Extract the (x, y) coordinate from the center of the cell holding the provided text.  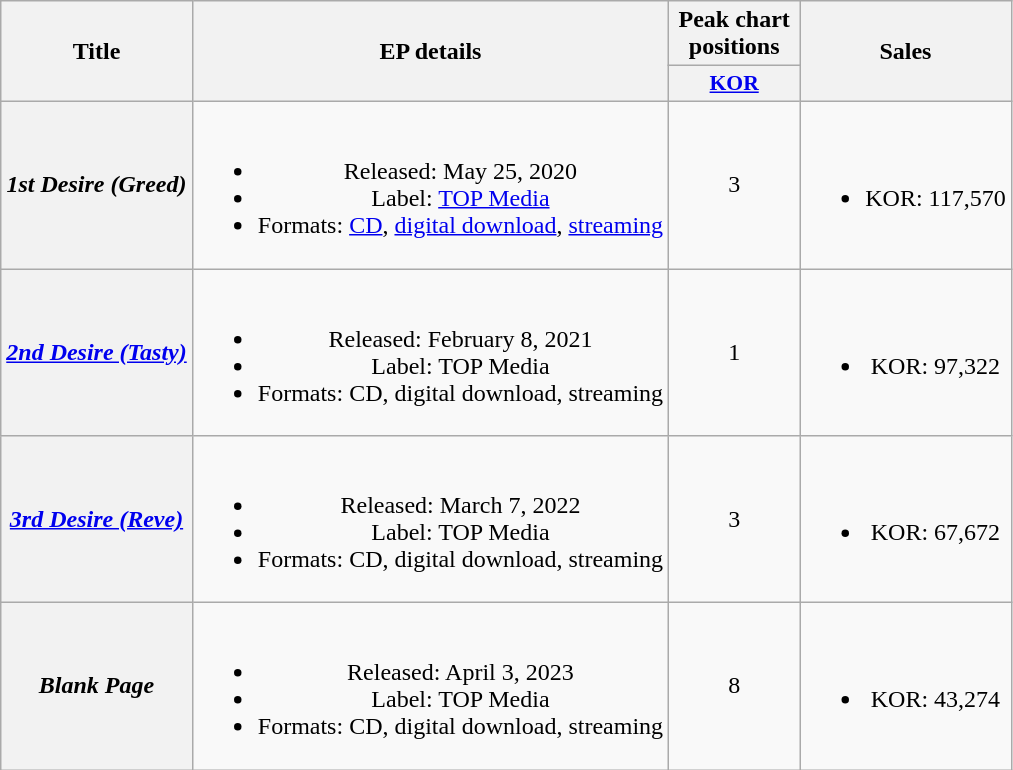
2nd Desire (Tasty) (97, 352)
Released: March 7, 2022Label: TOP MediaFormats: CD, digital download, streaming (430, 520)
EP details (430, 52)
Title (97, 52)
8 (734, 686)
1 (734, 352)
Released: April 3, 2023Label: TOP MediaFormats: CD, digital download, streaming (430, 686)
KOR: 43,274 (906, 686)
Released: February 8, 2021Label: TOP MediaFormats: CD, digital download, streaming (430, 352)
Sales (906, 52)
Released: May 25, 2020Label: TOP MediaFormats: CD, digital download, streaming (430, 184)
KOR (734, 84)
Blank Page (97, 686)
1st Desire (Greed) (97, 184)
3rd Desire (Reve) (97, 520)
KOR: 67,672 (906, 520)
Peak chart positions (734, 34)
KOR: 117,570 (906, 184)
KOR: 97,322 (906, 352)
